Return the (x, y) coordinate for the center point of the cell that contains the specified text.  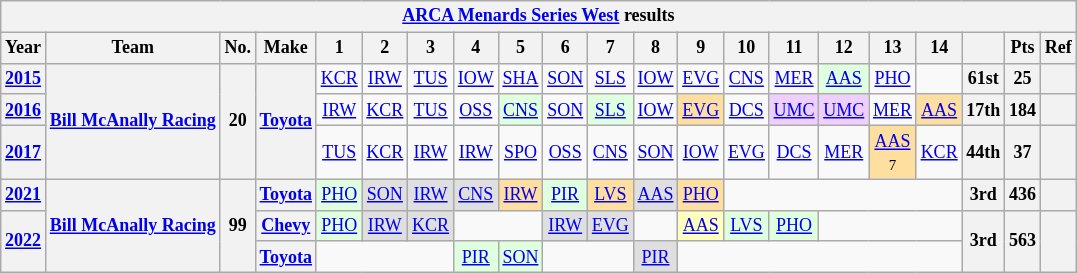
25 (1023, 78)
99 (238, 226)
Team (132, 48)
ARCA Menards Series West results (538, 16)
563 (1023, 241)
SPO (520, 152)
2015 (24, 78)
8 (656, 48)
11 (794, 48)
436 (1023, 194)
10 (747, 48)
184 (1023, 110)
2021 (24, 194)
13 (893, 48)
2022 (24, 241)
1 (339, 48)
6 (566, 48)
Ref (1058, 48)
AAS7 (893, 152)
61st (984, 78)
SHA (520, 78)
5 (520, 48)
Year (24, 48)
Make (286, 48)
9 (701, 48)
44th (984, 152)
Pts (1023, 48)
2016 (24, 110)
3 (431, 48)
2 (385, 48)
4 (476, 48)
17th (984, 110)
20 (238, 121)
14 (939, 48)
12 (844, 48)
No. (238, 48)
2017 (24, 152)
Chevy (286, 226)
7 (610, 48)
37 (1023, 152)
